Identify which cell holds the provided text, then report its [X, Y] central coordinate. 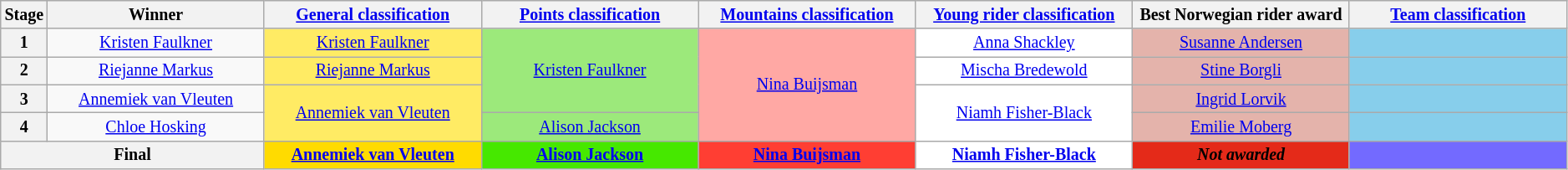
Best Norwegian rider award [1241, 15]
General classification [373, 15]
Points classification [590, 15]
Anna Shackley [1024, 44]
Young rider classification [1024, 15]
Stine Borgli [1241, 70]
Susanne Andersen [1241, 44]
Stage [24, 15]
Mountains classification [807, 15]
Not awarded [1241, 154]
Team classification [1458, 15]
Final [133, 154]
Ingrid Lorvik [1241, 99]
3 [24, 99]
2 [24, 70]
4 [24, 127]
Winner [155, 15]
Chloe Hosking [155, 127]
Mischa Bredewold [1024, 70]
Emilie Moberg [1241, 127]
1 [24, 44]
